Return the (x, y) coordinate for the center point of the cell that contains the specified text.  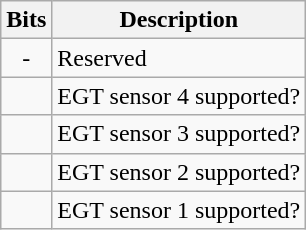
EGT sensor 4 supported? (179, 96)
EGT sensor 2 supported? (179, 172)
EGT sensor 1 supported? (179, 210)
EGT sensor 3 supported? (179, 134)
Reserved (179, 58)
- (26, 58)
Bits (26, 20)
Description (179, 20)
